From the cell containing the given text, extract its center point as (x, y) coordinate. 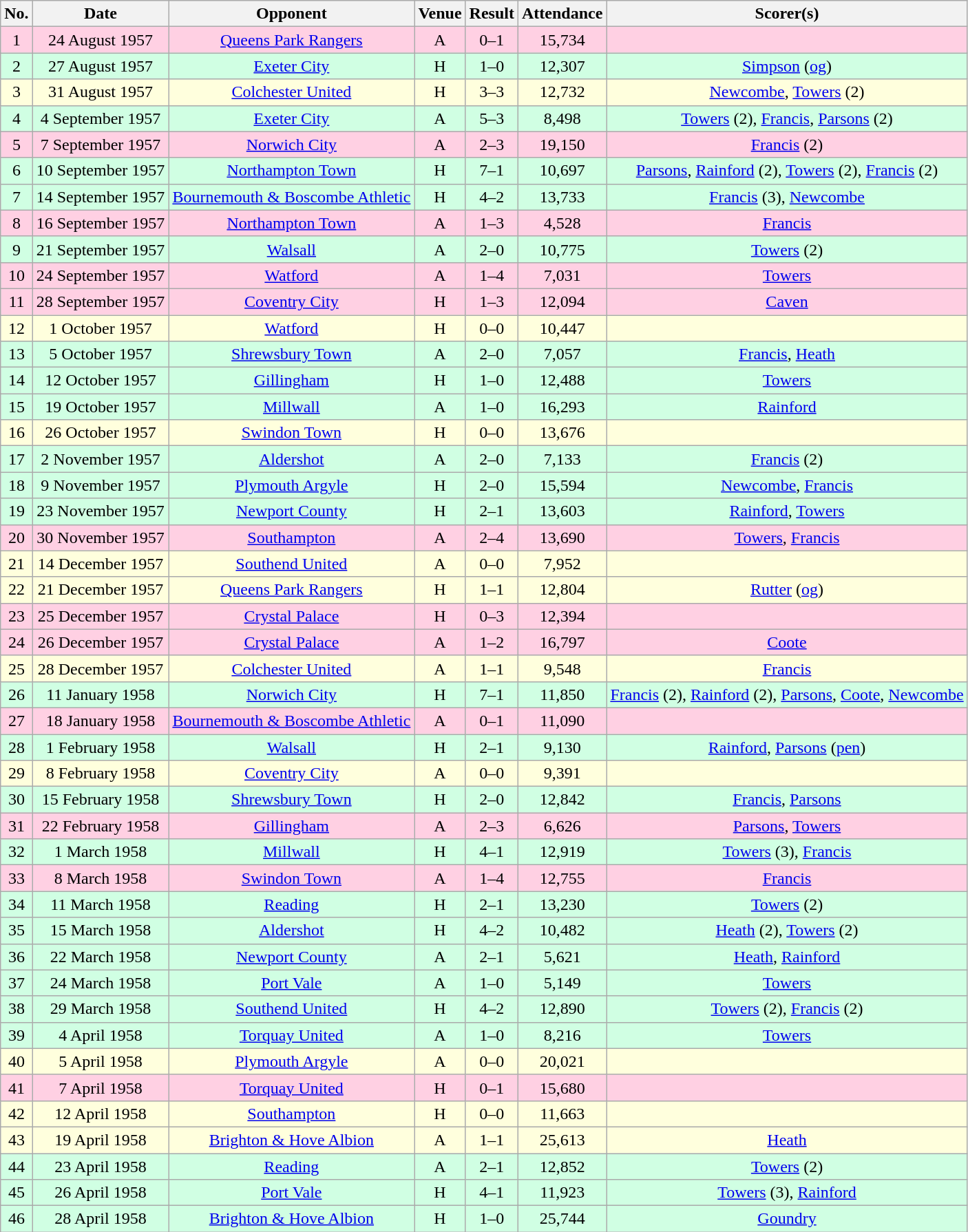
Francis, Parsons (787, 800)
13,690 (562, 538)
12,804 (562, 590)
12 (17, 328)
28 (17, 747)
16 September 1957 (101, 223)
24 August 1957 (101, 40)
Parsons, Rainford (2), Towers (2), Francis (2) (787, 171)
15,594 (562, 485)
Heath (2), Towers (2) (787, 931)
43 (17, 1140)
Francis (3), Newcombe (787, 197)
7,057 (562, 354)
26 (17, 694)
12,842 (562, 800)
8 (17, 223)
28 April 1958 (101, 1219)
Attendance (562, 14)
44 (17, 1167)
9 November 1957 (101, 485)
30 November 1957 (101, 538)
14 (17, 381)
Opponent (292, 14)
26 April 1958 (101, 1193)
41 (17, 1087)
Date (101, 14)
6 (17, 171)
37 (17, 983)
19 (17, 511)
14 December 1957 (101, 564)
27 August 1957 (101, 66)
12,307 (562, 66)
1–2 (492, 642)
25,744 (562, 1219)
12 April 1958 (101, 1114)
10 September 1957 (101, 171)
15,680 (562, 1087)
13,676 (562, 433)
35 (17, 931)
5,621 (562, 957)
16 (17, 433)
22 (17, 590)
Francis, Heath (787, 354)
9,391 (562, 774)
Towers, Francis (787, 538)
4 April 1958 (101, 1035)
Caven (787, 301)
7,952 (562, 564)
29 (17, 774)
26 December 1957 (101, 642)
11 March 1958 (101, 904)
40 (17, 1061)
Francis (2), Rainford (2), Parsons, Coote, Newcombe (787, 694)
12,094 (562, 301)
28 September 1957 (101, 301)
15 (17, 407)
Result (492, 14)
33 (17, 878)
Newcombe, Towers (2) (787, 92)
12,394 (562, 616)
25 (17, 668)
36 (17, 957)
22 March 1958 (101, 957)
25,613 (562, 1140)
1 (17, 40)
5 October 1957 (101, 354)
15 March 1958 (101, 931)
19 April 1958 (101, 1140)
24 March 1958 (101, 983)
5,149 (562, 983)
Towers (3), Rainford (787, 1193)
23 November 1957 (101, 511)
10,447 (562, 328)
Heath, Rainford (787, 957)
7 September 1957 (101, 145)
7 April 1958 (101, 1087)
25 December 1957 (101, 616)
19 October 1957 (101, 407)
7 (17, 197)
20 (17, 538)
45 (17, 1193)
11,923 (562, 1193)
4 September 1957 (101, 118)
7,133 (562, 459)
2 November 1957 (101, 459)
23 (17, 616)
22 February 1958 (101, 826)
7,031 (562, 275)
16,797 (562, 642)
10 (17, 275)
12,755 (562, 878)
17 (17, 459)
26 October 1957 (101, 433)
13 (17, 354)
Coote (787, 642)
24 (17, 642)
5 April 1958 (101, 1061)
8,216 (562, 1035)
12,488 (562, 381)
1 February 1958 (101, 747)
18 January 1958 (101, 721)
27 (17, 721)
Venue (440, 14)
4 (17, 118)
29 March 1958 (101, 1009)
10,775 (562, 249)
15 February 1958 (101, 800)
11 (17, 301)
Parsons, Towers (787, 826)
11,850 (562, 694)
10,482 (562, 931)
30 (17, 800)
Rutter (og) (787, 590)
14 September 1957 (101, 197)
46 (17, 1219)
21 December 1957 (101, 590)
31 (17, 826)
Rainford (787, 407)
38 (17, 1009)
9,548 (562, 668)
18 (17, 485)
Rainford, Towers (787, 511)
5 (17, 145)
8 February 1958 (101, 774)
24 September 1957 (101, 275)
13,733 (562, 197)
Goundry (787, 1219)
19,150 (562, 145)
Heath (787, 1140)
39 (17, 1035)
5–3 (492, 118)
Towers (2), Francis, Parsons (2) (787, 118)
Newcombe, Francis (787, 485)
Rainford, Parsons (pen) (787, 747)
0–3 (492, 616)
20,021 (562, 1061)
Scorer(s) (787, 14)
34 (17, 904)
11 January 1958 (101, 694)
Simpson (og) (787, 66)
No. (17, 14)
12,732 (562, 92)
32 (17, 852)
1 March 1958 (101, 852)
Towers (3), Francis (787, 852)
16,293 (562, 407)
1 October 1957 (101, 328)
11,090 (562, 721)
12,919 (562, 852)
6,626 (562, 826)
21 September 1957 (101, 249)
4,528 (562, 223)
9,130 (562, 747)
28 December 1957 (101, 668)
12 October 1957 (101, 381)
2 (17, 66)
21 (17, 564)
3 (17, 92)
9 (17, 249)
23 April 1958 (101, 1167)
8,498 (562, 118)
13,603 (562, 511)
12,852 (562, 1167)
31 August 1957 (101, 92)
12,890 (562, 1009)
42 (17, 1114)
3–3 (492, 92)
11,663 (562, 1114)
13,230 (562, 904)
10,697 (562, 171)
8 March 1958 (101, 878)
15,734 (562, 40)
Towers (2), Francis (2) (787, 1009)
2–4 (492, 538)
